Output the [x, y] coordinate of the center of the cell containing the given text.  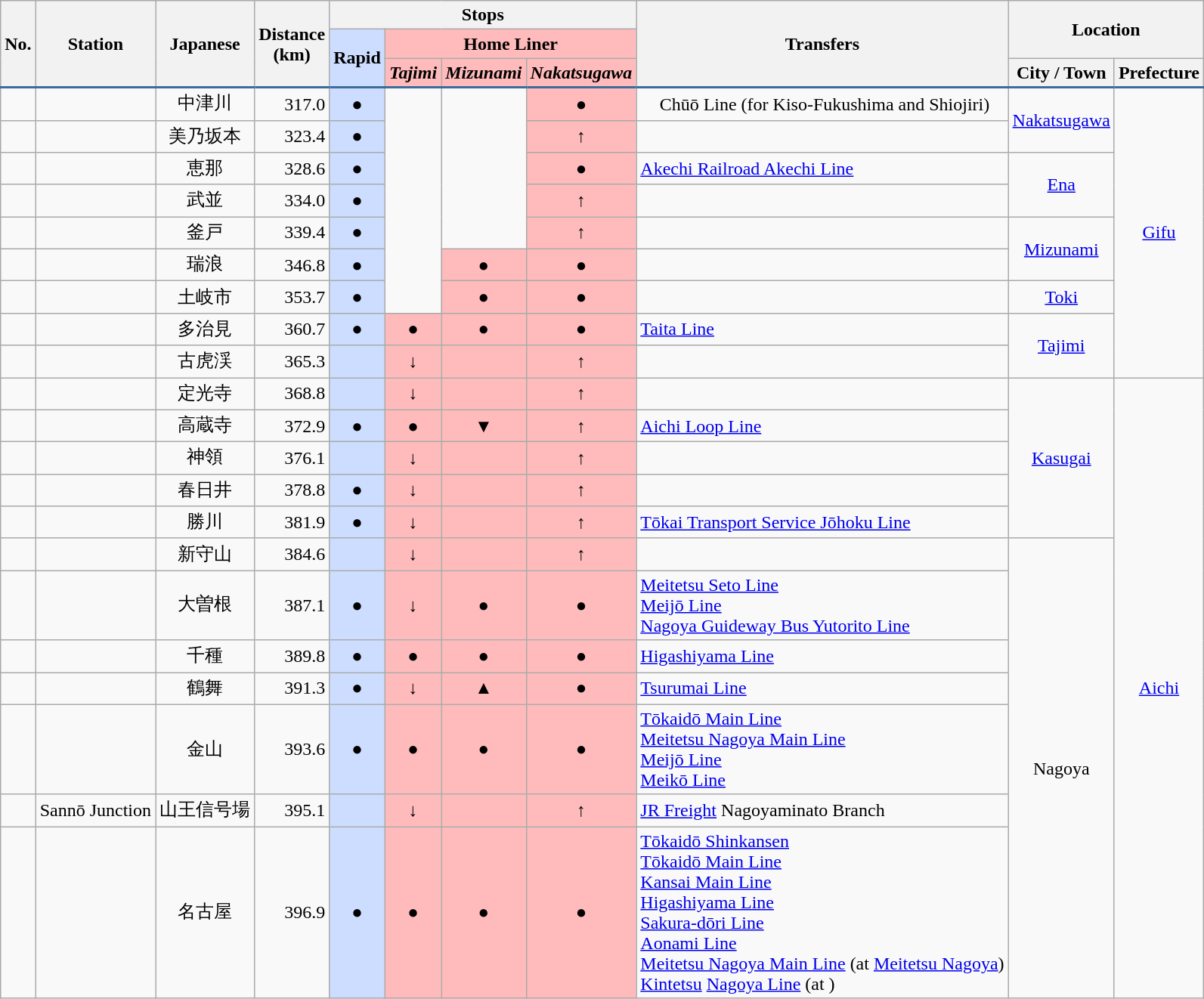
金山 [206, 750]
346.8 [292, 264]
Home Liner [510, 44]
Stops [483, 15]
372.9 [292, 426]
恵那 [206, 169]
Higashiyama Line [822, 656]
Tōkai Transport Service Jōhoku Line [822, 523]
多治見 [206, 329]
Meitetsu Seto Line Meijō LineNagoya Guideway Bus Yutorito Line [822, 605]
Aichi Loop Line [822, 426]
Kasugai [1061, 458]
387.1 [292, 605]
定光寺 [206, 394]
武並 [206, 201]
中津川 [206, 104]
新守山 [206, 555]
鶴舞 [206, 689]
393.6 [292, 750]
千種 [206, 656]
Distance(km) [292, 44]
Ena [1061, 184]
JR Freight Nagoyaminato Branch [822, 810]
360.7 [292, 329]
384.6 [292, 555]
368.8 [292, 394]
美乃坂本 [206, 136]
土岐市 [206, 298]
Station [95, 44]
395.1 [292, 810]
Gifu [1159, 233]
Location [1106, 29]
389.8 [292, 656]
365.3 [292, 361]
名古屋 [206, 913]
Aichi [1159, 688]
City / Town [1061, 73]
378.8 [292, 490]
Nagoya [1061, 768]
381.9 [292, 523]
▲ [484, 689]
Toki [1061, 298]
Transfers [822, 44]
Tsurumai Line [822, 689]
353.7 [292, 298]
Taita Line [822, 329]
Sannō Junction [95, 810]
339.4 [292, 233]
334.0 [292, 201]
Chūō Line (for Kiso-Fukushima and Shiojiri) [822, 104]
Akechi Railroad Akechi Line [822, 169]
釜戸 [206, 233]
328.6 [292, 169]
神領 [206, 458]
Rapid [357, 59]
376.1 [292, 458]
大曽根 [206, 605]
323.4 [292, 136]
317.0 [292, 104]
高蔵寺 [206, 426]
春日井 [206, 490]
396.9 [292, 913]
Japanese [206, 44]
Prefecture [1159, 73]
古虎渓 [206, 361]
瑞浪 [206, 264]
391.3 [292, 689]
Tōkaidō Main Line Meitetsu Nagoya Main Line Meijō Line Meikō Line [822, 750]
山王信号場 [206, 810]
勝川 [206, 523]
No. [18, 44]
▼ [484, 426]
